Return (X, Y) of the center of cell containing provided text 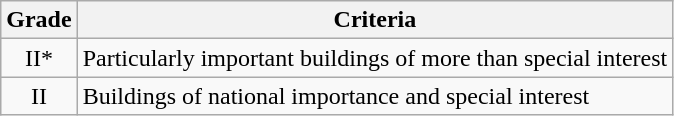
Grade (39, 20)
II (39, 96)
Particularly important buildings of more than special interest (375, 58)
Buildings of national importance and special interest (375, 96)
II* (39, 58)
Criteria (375, 20)
